From the cell containing the given text, extract its center point as (X, Y) coordinate. 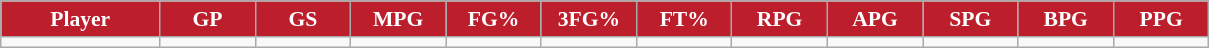
RPG (780, 19)
3FG% (588, 19)
BPG (1066, 19)
GS (302, 19)
SPG (970, 19)
APG (874, 19)
Player (80, 19)
GP (208, 19)
FG% (494, 19)
PPG (1161, 19)
MPG (398, 19)
FT% (684, 19)
